Locate the cell with the specified text and output its (X, Y) center coordinate. 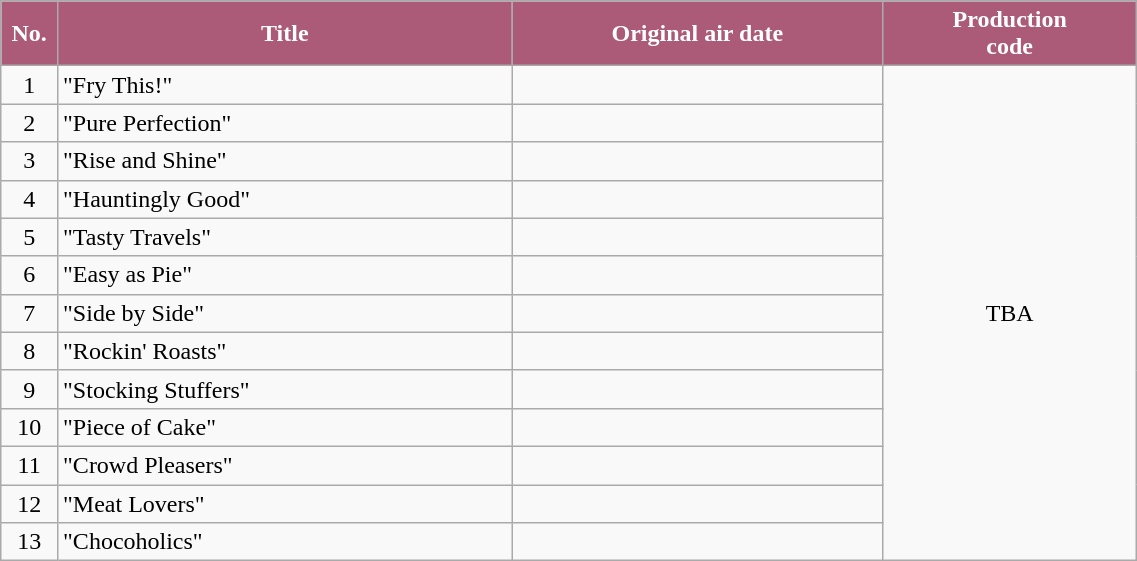
Original air date (698, 34)
"Piece of Cake" (285, 427)
"Rise and Shine" (285, 161)
9 (30, 389)
Title (285, 34)
"Side by Side" (285, 313)
TBA (1010, 314)
5 (30, 237)
Productioncode (1010, 34)
"Pure Perfection" (285, 123)
13 (30, 542)
"Stocking Stuffers" (285, 389)
7 (30, 313)
12 (30, 503)
8 (30, 351)
6 (30, 275)
"Easy as Pie" (285, 275)
"Crowd Pleasers" (285, 465)
"Hauntingly Good" (285, 199)
10 (30, 427)
2 (30, 123)
"Rockin' Roasts" (285, 351)
"Fry This!" (285, 85)
"Meat Lovers" (285, 503)
4 (30, 199)
1 (30, 85)
"Chocoholics" (285, 542)
3 (30, 161)
11 (30, 465)
"Tasty Travels" (285, 237)
No. (30, 34)
